From the cell containing the given text, extract its center point as (X, Y) coordinate. 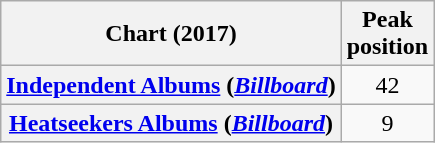
9 (387, 123)
Chart (2017) (171, 34)
Independent Albums (Billboard) (171, 85)
42 (387, 85)
Peak position (387, 34)
Heatseekers Albums (Billboard) (171, 123)
